From the cell containing the given text, extract its center point as (x, y) coordinate. 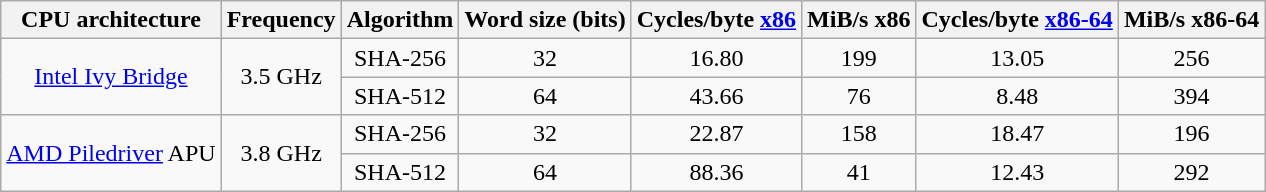
Frequency (281, 20)
13.05 (1017, 58)
Word size (bits) (545, 20)
8.48 (1017, 96)
Cycles/byte x86 (716, 20)
Algorithm (400, 20)
18.47 (1017, 134)
256 (1191, 58)
AMD Piledriver APU (111, 153)
199 (859, 58)
158 (859, 134)
MiB/s x86 (859, 20)
16.80 (716, 58)
CPU architecture (111, 20)
292 (1191, 172)
12.43 (1017, 172)
MiB/s x86-64 (1191, 20)
76 (859, 96)
3.8 GHz (281, 153)
394 (1191, 96)
Intel Ivy Bridge (111, 77)
43.66 (716, 96)
196 (1191, 134)
41 (859, 172)
88.36 (716, 172)
3.5 GHz (281, 77)
Cycles/byte x86-64 (1017, 20)
22.87 (716, 134)
